Return the [x, y] coordinate for the center point of the cell that contains the specified text.  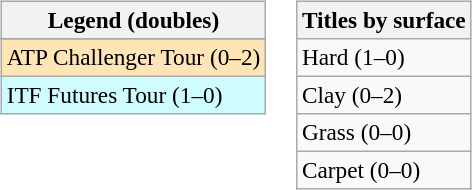
Grass (0–0) [384, 133]
ITF Futures Tour (1–0) [133, 95]
Carpet (0–0) [384, 171]
Titles by surface [384, 20]
ATP Challenger Tour (0–2) [133, 57]
Legend (doubles) [133, 20]
Hard (1–0) [384, 57]
Clay (0–2) [384, 95]
